Capture the cell that displays the provided text and extract its (x, y) central coordinate. 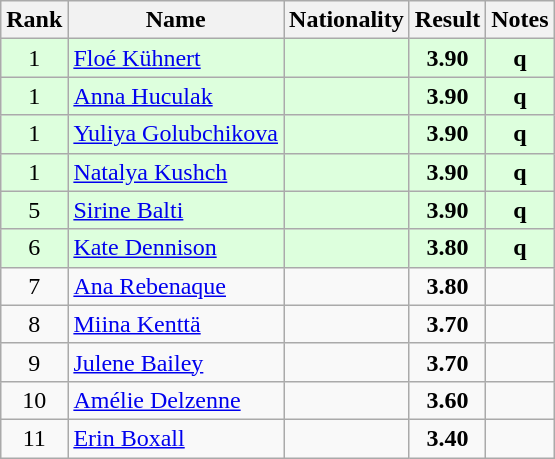
Kate Dennison (176, 248)
3.60 (447, 400)
Result (447, 20)
7 (34, 286)
Rank (34, 20)
Julene Bailey (176, 362)
Name (176, 20)
Amélie Delzenne (176, 400)
Erin Boxall (176, 438)
8 (34, 324)
Anna Huculak (176, 96)
9 (34, 362)
11 (34, 438)
10 (34, 400)
Natalya Kushch (176, 172)
Yuliya Golubchikova (176, 134)
Ana Rebenaque (176, 286)
Sirine Balti (176, 210)
3.40 (447, 438)
6 (34, 248)
Nationality (347, 20)
5 (34, 210)
Miina Kenttä (176, 324)
Notes (520, 20)
Floé Kühnert (176, 58)
